Locate the cell with the specified text and output its (X, Y) center coordinate. 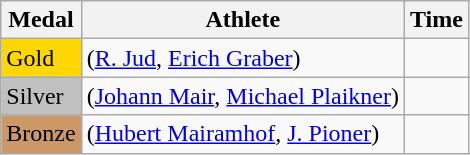
Bronze (41, 134)
(Johann Mair, Michael Plaikner) (242, 96)
Athlete (242, 20)
Gold (41, 58)
Time (436, 20)
Silver (41, 96)
(R. Jud, Erich Graber) (242, 58)
Medal (41, 20)
(Hubert Mairamhof, J. Pioner) (242, 134)
